Detect which cell encompasses the target text, then output its (x, y) center coordinate. 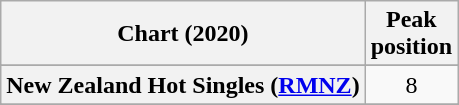
Chart (2020) (183, 34)
Peakposition (411, 34)
New Zealand Hot Singles (RMNZ) (183, 85)
8 (411, 85)
